Provide the [x, y] coordinate of the cell's center where the given text is located.  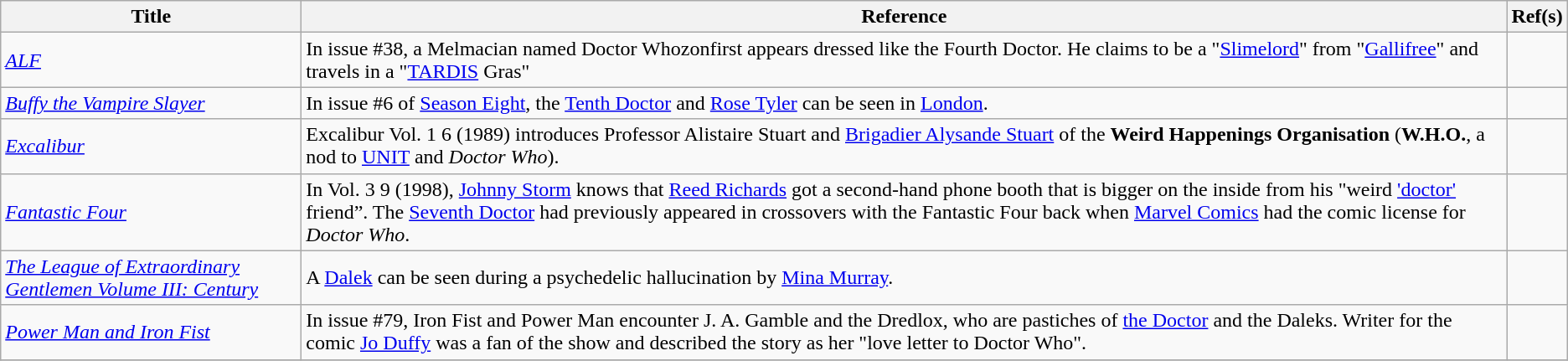
A Dalek can be seen during a psychedelic hallucination by Mina Murray. [905, 278]
Reference [905, 17]
Power Man and Iron Fist [151, 332]
The League of Extraordinary Gentlemen Volume III: Century [151, 278]
In issue #6 of Season Eight, the Tenth Doctor and Rose Tyler can be seen in London. [905, 103]
Buffy the Vampire Slayer [151, 103]
Excalibur [151, 146]
Title [151, 17]
Ref(s) [1537, 17]
ALF [151, 60]
Fantastic Four [151, 212]
